Locate the cell with the specified text and output its [x, y] center coordinate. 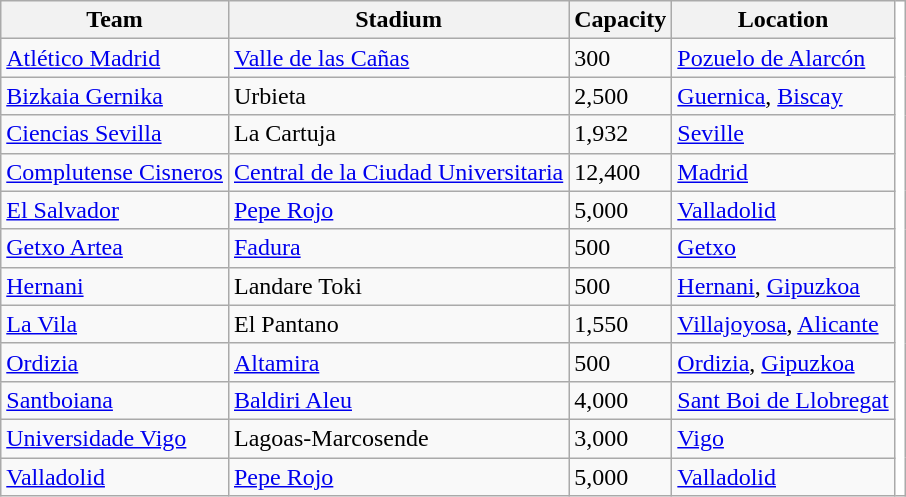
La Vila [115, 324]
Bizkaia Gernika [115, 96]
Getxo Artea [115, 248]
Stadium [398, 20]
El Salvador [115, 210]
Baldiri Aleu [398, 400]
3,000 [620, 438]
12,400 [620, 172]
Hernani [115, 286]
Urbieta [398, 96]
Getxo [783, 248]
Guernica, Biscay [783, 96]
1,550 [620, 324]
2,500 [620, 96]
Team [115, 20]
Capacity [620, 20]
Santboiana [115, 400]
Central de la Ciudad Universitaria [398, 172]
Altamira [398, 362]
Valle de las Cañas [398, 58]
Villajoyosa, Alicante [783, 324]
Universidade Vigo [115, 438]
4,000 [620, 400]
Ciencias Sevilla [115, 134]
Atlético Madrid [115, 58]
Landare Toki [398, 286]
Vigo [783, 438]
Ordizia, Gipuzkoa [783, 362]
Lagoas-Marcosende [398, 438]
1,932 [620, 134]
El Pantano [398, 324]
Sant Boi de Llobregat [783, 400]
Complutense Cisneros [115, 172]
La Cartuja [398, 134]
Pozuelo de Alarcón [783, 58]
Location [783, 20]
Hernani, Gipuzkoa [783, 286]
300 [620, 58]
Madrid [783, 172]
Fadura [398, 248]
Ordizia [115, 362]
Seville [783, 134]
